Determine the [X, Y] coordinate at the center of the cell enclosing the given text.  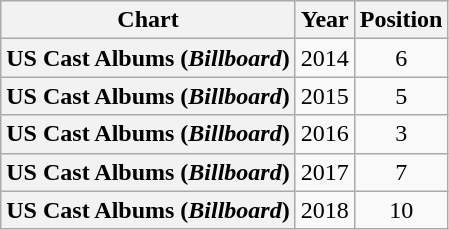
7 [401, 172]
6 [401, 58]
2018 [324, 210]
10 [401, 210]
3 [401, 134]
2015 [324, 96]
2017 [324, 172]
2016 [324, 134]
5 [401, 96]
Chart [148, 20]
Year [324, 20]
2014 [324, 58]
Position [401, 20]
